Find where the given text appears and provide that cell's center as (X, Y) coordinate. 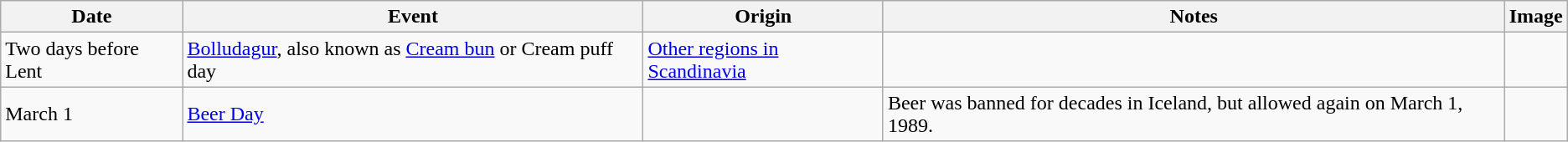
Other regions in Scandinavia (763, 60)
Notes (1194, 17)
Two days before Lent (92, 60)
Date (92, 17)
Bolludagur, also known as Cream bun or Cream puff day (413, 60)
Origin (763, 17)
Beer was banned for decades in Iceland, but allowed again on March 1, 1989. (1194, 114)
Event (413, 17)
March 1 (92, 114)
Image (1536, 17)
Beer Day (413, 114)
